Determine the (X, Y) coordinate at the center of the cell enclosing the given text.  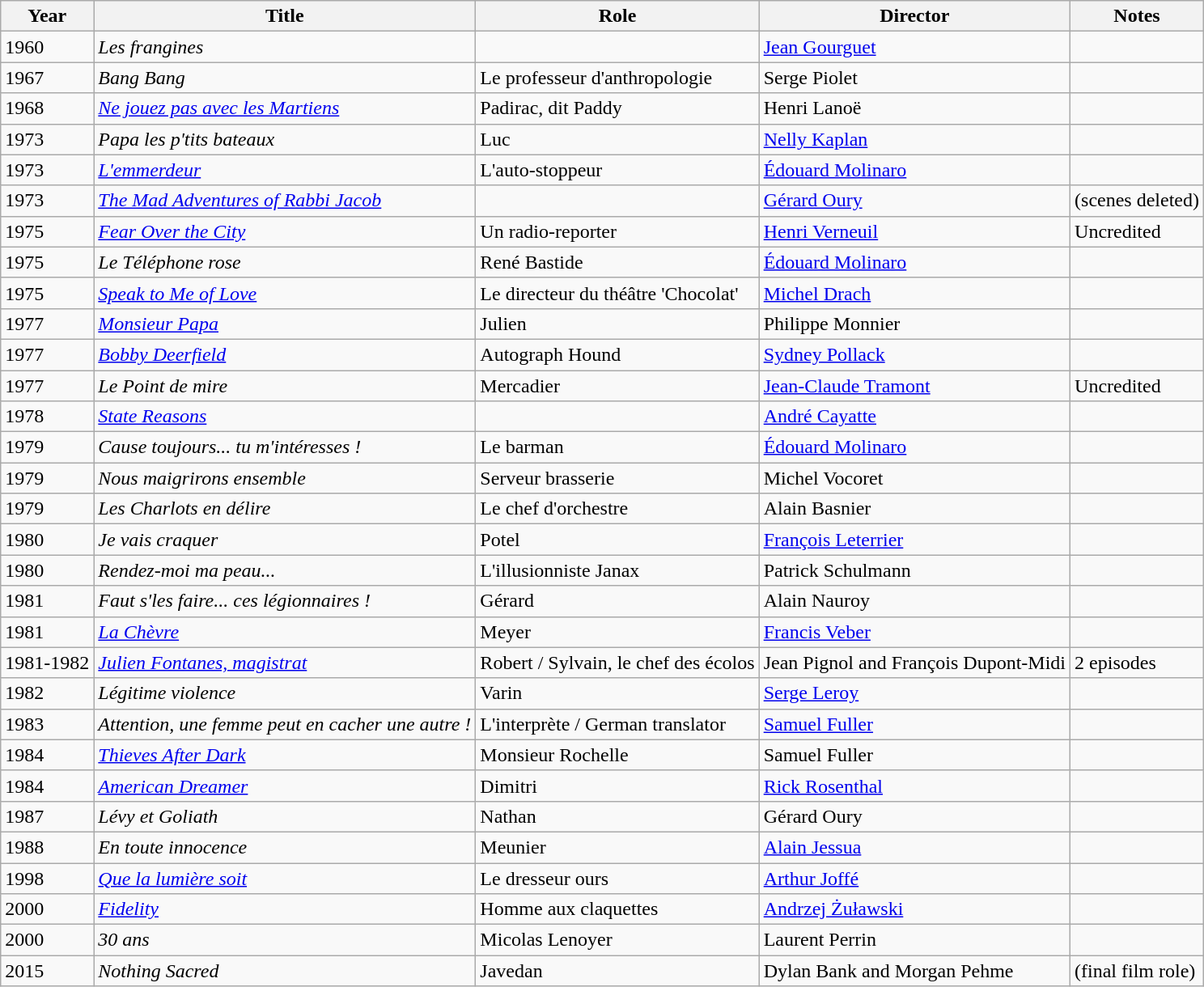
Jean Pignol and François Dupont-Midi (914, 663)
L'illusionniste Janax (617, 570)
Légitime violence (285, 693)
Le chef d'orchestre (617, 509)
Julien (617, 324)
Alain Jessua (914, 847)
L'emmerdeur (285, 170)
Gérard (617, 601)
Michel Drach (914, 293)
Sydney Pollack (914, 354)
En toute innocence (285, 847)
Laurent Perrin (914, 940)
2 episodes (1138, 663)
Les frangines (285, 47)
Arthur Joffé (914, 878)
Title (285, 16)
Jean Gourguet (914, 47)
Mercadier (617, 386)
Monsieur Papa (285, 324)
Le barman (617, 447)
1988 (47, 847)
Je vais craquer (285, 540)
Lévy et Goliath (285, 816)
1978 (47, 417)
L'auto-stoppeur (617, 170)
Henri Verneuil (914, 231)
Michel Vocoret (914, 478)
La Chèvre (285, 632)
Serveur brasserie (617, 478)
François Leterrier (914, 540)
Speak to Me of Love (285, 293)
Dimitri (617, 786)
Thieves After Dark (285, 755)
30 ans (285, 940)
L'interprète / German translator (617, 724)
Rendez-moi ma peau... (285, 570)
American Dreamer (285, 786)
Serge Piolet (914, 78)
Bang Bang (285, 78)
Julien Fontanes, magistrat (285, 663)
(final film role) (1138, 971)
2015 (47, 971)
Francis Veber (914, 632)
Meunier (617, 847)
State Reasons (285, 417)
Director (914, 16)
Andrzej Żuławski (914, 909)
Alain Basnier (914, 509)
Philippe Monnier (914, 324)
1983 (47, 724)
1968 (47, 108)
Padirac, dit Paddy (617, 108)
Dylan Bank and Morgan Pehme (914, 971)
1967 (47, 78)
Faut s'les faire... ces légionnaires ! (285, 601)
Robert / Sylvain, le chef des écolos (617, 663)
Jean-Claude Tramont (914, 386)
Le dresseur ours (617, 878)
Notes (1138, 16)
Henri Lanoë (914, 108)
Attention, une femme peut en cacher une autre ! (285, 724)
Le professeur d'anthropologie (617, 78)
Nothing Sacred (285, 971)
Nelly Kaplan (914, 139)
Que la lumière soit (285, 878)
Alain Nauroy (914, 601)
Le Téléphone rose (285, 262)
Role (617, 16)
Un radio-reporter (617, 231)
1987 (47, 816)
Nous maigrirons ensemble (285, 478)
Ne jouez pas avec les Martiens (285, 108)
(scenes deleted) (1138, 201)
René Bastide (617, 262)
Cause toujours... tu m'intéresses ! (285, 447)
Luc (617, 139)
Rick Rosenthal (914, 786)
Fidelity (285, 909)
1982 (47, 693)
Javedan (617, 971)
1981-1982 (47, 663)
Homme aux claquettes (617, 909)
Bobby Deerfield (285, 354)
1960 (47, 47)
Le Point de mire (285, 386)
Varin (617, 693)
Autograph Hound (617, 354)
Potel (617, 540)
Nathan (617, 816)
Monsieur Rochelle (617, 755)
André Cayatte (914, 417)
Serge Leroy (914, 693)
Micolas Lenoyer (617, 940)
The Mad Adventures of Rabbi Jacob (285, 201)
1998 (47, 878)
Year (47, 16)
Le directeur du théâtre 'Chocolat' (617, 293)
Fear Over the City (285, 231)
Papa les p'tits bateaux (285, 139)
Les Charlots en délire (285, 509)
Meyer (617, 632)
Patrick Schulmann (914, 570)
